Detect which cell encompasses the target text, then output its [x, y] center coordinate. 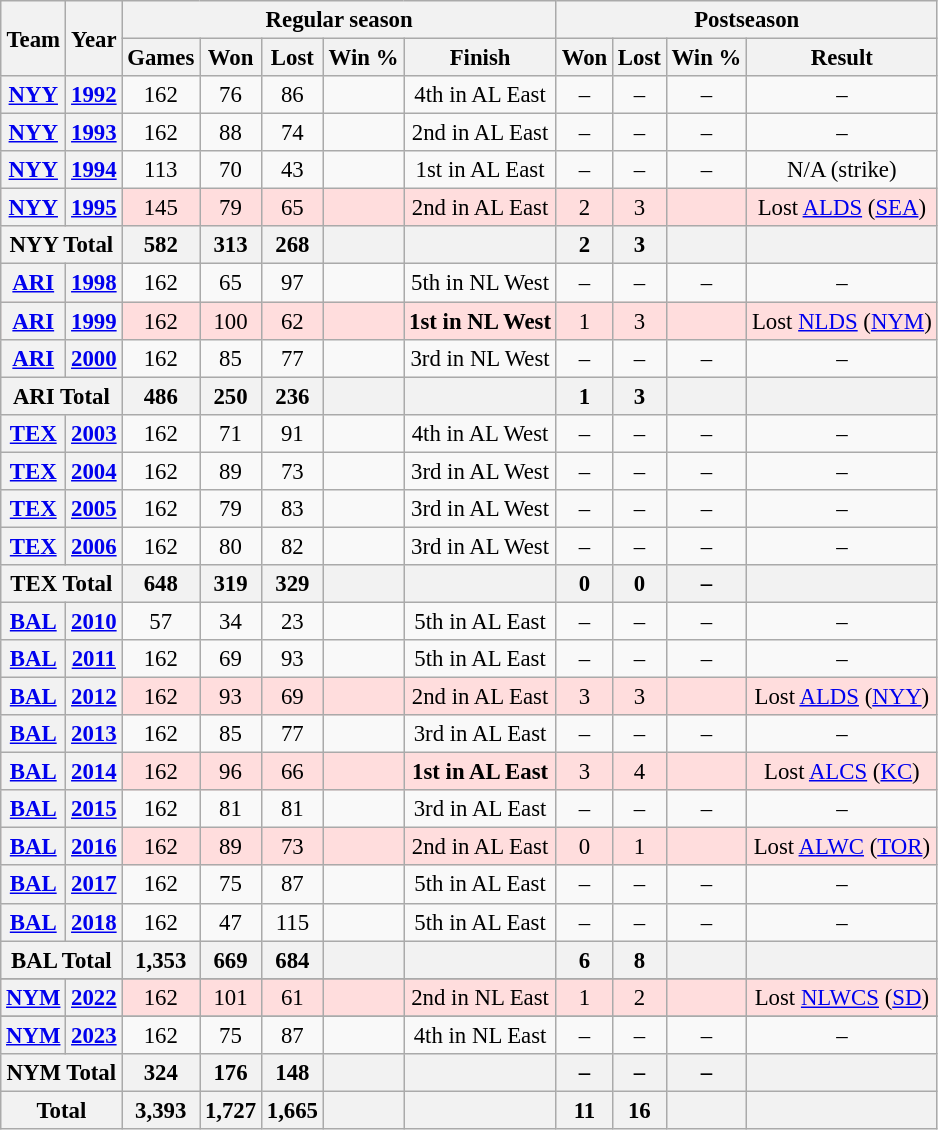
1999 [94, 321]
23 [292, 621]
Year [94, 38]
Lost ALDS (NYY) [842, 697]
BAL Total [62, 960]
80 [231, 546]
8 [640, 960]
684 [292, 960]
2022 [94, 997]
268 [292, 245]
2011 [94, 659]
669 [231, 960]
74 [292, 133]
236 [292, 396]
2nd in NL East [480, 997]
2013 [94, 734]
486 [161, 396]
NYY Total [62, 245]
Lost ALWC (TOR) [842, 847]
Lost NLWCS (SD) [842, 997]
86 [292, 95]
43 [292, 170]
176 [231, 1073]
1993 [94, 133]
1995 [94, 208]
4th in AL East [480, 95]
4 [640, 772]
6 [584, 960]
Total [62, 1110]
Result [842, 58]
2012 [94, 697]
Lost ALCS (KC) [842, 772]
88 [231, 133]
2006 [94, 546]
2005 [94, 509]
47 [231, 922]
91 [292, 433]
324 [161, 1073]
2004 [94, 471]
82 [292, 546]
5th in NL West [480, 283]
Games [161, 58]
2014 [94, 772]
2017 [94, 885]
Postseason [746, 20]
Lost ALDS (SEA) [842, 208]
97 [292, 283]
16 [640, 1110]
NYM Total [62, 1073]
1,727 [231, 1110]
250 [231, 396]
3,393 [161, 1110]
Regular season [339, 20]
2018 [94, 922]
313 [231, 245]
1,353 [161, 960]
1,665 [292, 1110]
2023 [94, 1035]
Lost NLDS (NYM) [842, 321]
62 [292, 321]
96 [231, 772]
76 [231, 95]
2016 [94, 847]
71 [231, 433]
1992 [94, 95]
N/A (strike) [842, 170]
61 [292, 997]
34 [231, 621]
Team [34, 38]
2003 [94, 433]
ARI Total [62, 396]
66 [292, 772]
Finish [480, 58]
4th in AL West [480, 433]
1st in NL West [480, 321]
100 [231, 321]
329 [292, 584]
3rd in NL West [480, 358]
1998 [94, 283]
11 [584, 1110]
2010 [94, 621]
148 [292, 1073]
648 [161, 584]
113 [161, 170]
57 [161, 621]
582 [161, 245]
TEX Total [62, 584]
1994 [94, 170]
2015 [94, 809]
4th in NL East [480, 1035]
83 [292, 509]
2000 [94, 358]
145 [161, 208]
70 [231, 170]
115 [292, 922]
101 [231, 997]
319 [231, 584]
